Capture the cell that displays the provided text and extract its [x, y] central coordinate. 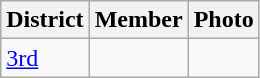
Member [138, 20]
District [45, 20]
3rd [45, 58]
Photo [224, 20]
